Scan for the cell matching the given text and deliver its [X, Y] coordinate at center. 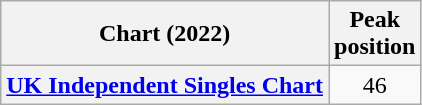
UK Independent Singles Chart [165, 85]
46 [375, 85]
Chart (2022) [165, 34]
Peakposition [375, 34]
